Locate the cell with the specified text and output its [x, y] center coordinate. 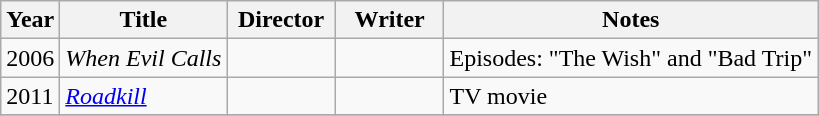
Roadkill [144, 96]
Director [282, 20]
Episodes: "The Wish" and "Bad Trip" [631, 58]
Title [144, 20]
Notes [631, 20]
Year [30, 20]
2006 [30, 58]
2011 [30, 96]
TV movie [631, 96]
When Evil Calls [144, 58]
Writer [390, 20]
